Capture the cell that displays the provided text and extract its [X, Y] central coordinate. 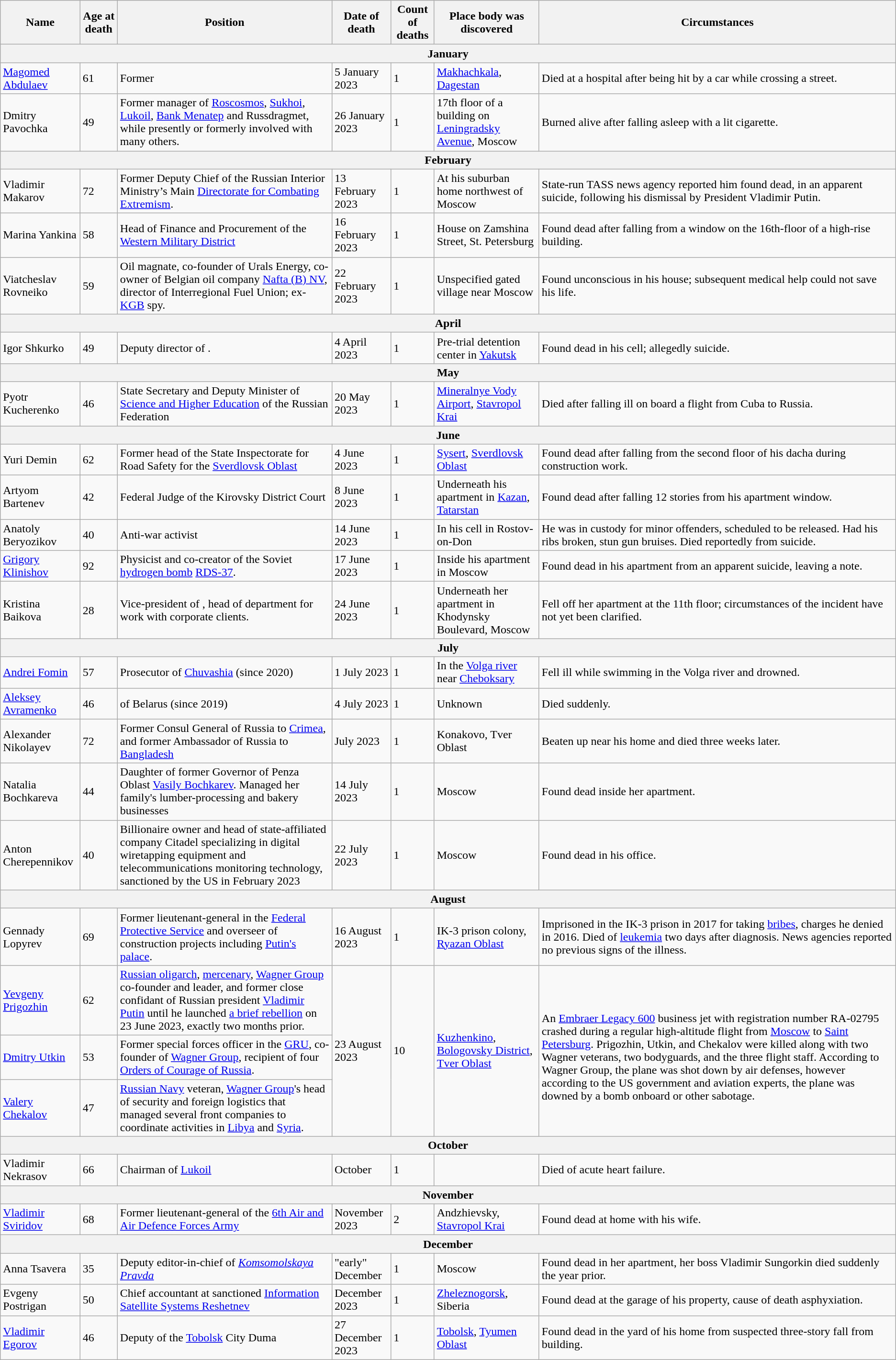
Found dead at home with his wife. [717, 1220]
Unknown [486, 704]
January [448, 54]
Kristina Baikova [40, 610]
December [448, 1244]
Gennady Lopyrev [40, 936]
Mineralnye Vody Airport, Stavropol Krai [486, 404]
1 July 2023 [361, 672]
Underneath his apartment in Kazan, Tatarstan [486, 497]
In his cell in Rostov-on-Don [486, 535]
State Secretary and Deputy Minister of Science and Higher Education of the Russian Federation [224, 404]
Deputy editor-in-chief of Komsomolskaya Pravda [224, 1269]
4 July 2023 [361, 704]
Igor Shkurko [40, 348]
Count of deaths [413, 22]
Evgeny Postrigan [40, 1300]
December 2023 [361, 1300]
Position [224, 22]
February [448, 160]
44 [99, 792]
IK-3 prison colony, Ryazan Oblast [486, 936]
Found dead after falling from a window on the 16th-floor of a high-rise building. [717, 235]
Former Deputy Chief of the Russian Interior Ministry’s Main Directorate for Combating Extremism. [224, 191]
Vice-president of , head of department for work with corporate clients. [224, 610]
Pyotr Kucherenko [40, 404]
Former lieutenant-general of the 6th Air and Air Defence Forces Army [224, 1220]
Andrei Fomin [40, 672]
Died after falling ill on board a flight from Cuba to Russia. [717, 404]
Deputy director of . [224, 348]
Viatcheslav Rovneiko [40, 285]
Inside his apartment in Moscow [486, 566]
92 [99, 566]
Name [40, 22]
Chairman of Lukoil [224, 1170]
Place body was discovered [486, 22]
47 [99, 1108]
Head of Finance and Procurement of the Western Military District [224, 235]
22 February 2023 [361, 285]
Former Consul General of Russia to Crimea, and former Ambassador of Russia to Bangladesh [224, 741]
Artyom Bartenev [40, 497]
Found dead after falling from the second floor of his dacha during construction work. [717, 460]
Natalia Bochkareva [40, 792]
Found dead in the yard of his home from suspected three-story fall from building. [717, 1338]
Former head of the State Inspectorate for Road Safety for the Sverdlovsk Oblast [224, 460]
In the Volga river near Cheboksary [486, 672]
Beaten up near his home and died three weeks later. [717, 741]
8 June 2023 [361, 497]
17th floor of a building on Leningradsky Avenue, Moscow [486, 123]
14 July 2023 [361, 792]
Daughter of former Governor of Penza Oblast Vasily Bochkarev. Managed her family's lumber-processing and bakery businesses [224, 792]
13 February 2023 [361, 191]
Died suddenly. [717, 704]
Anna Tsavera [40, 1269]
Sysert, Sverdlovsk Oblast [486, 460]
68 [99, 1220]
Yevgeny Prigozhin [40, 1000]
14 June 2023 [361, 535]
4 June 2023 [361, 460]
Fell ill while swimming in the Volga river and drowned. [717, 672]
Circumstances [717, 22]
53 [99, 1057]
Anton Cherepennikov [40, 855]
Age at death [99, 22]
"early" December [361, 1269]
Found dead inside her apartment. [717, 792]
Unspecified gated village near Moscow [486, 285]
November [448, 1195]
Found dead at the garage of his property, cause of death asphyxiation. [717, 1300]
Former lieutenant-general in the Federal Protective Service and overseer of construction projects including Putin's palace. [224, 936]
Aleksey Avramenko [40, 704]
Physicist and co-creator of the Soviet hydrogen bomb RDS-37. [224, 566]
23 August 2023 [361, 1050]
4 April 2023 [361, 348]
Found dead after falling 12 stories from his apartment window. [717, 497]
Oil magnate, co-founder of Urals Energy, co-owner of Belgian oil company Nafta (B) NV, director of Interregional Fuel Union; ex-KGB spy. [224, 285]
35 [99, 1269]
2 [413, 1220]
Federal Judge of the Kirovsky District Court [224, 497]
June [448, 435]
July [448, 648]
Vladimir Egorov [40, 1338]
16 February 2023 [361, 235]
Makhachkala, Dagestan [486, 79]
26 January 2023 [361, 123]
22 July 2023 [361, 855]
10 [413, 1050]
He was in custody for minor offenders, scheduled to be released. Had his ribs broken, stun gun bruises. Died reportedly from suicide. [717, 535]
Grigory Klinishov [40, 566]
Magomed Abdulaev [40, 79]
July 2023 [361, 741]
Dmitry Utkin [40, 1057]
Former [224, 79]
Found dead in his apartment from an apparent suicide, leaving a note. [717, 566]
5 January 2023 [361, 79]
At his suburban home northwest of Moscow [486, 191]
Dmitry Pavochka [40, 123]
17 June 2023 [361, 566]
42 [99, 497]
Found unconscious in his house; subsequent medical help could not save his life. [717, 285]
58 [99, 235]
Fell off her apartment at the 11th floor; circumstances of the incident have not yet been clarified. [717, 610]
April [448, 323]
Anti-war activist [224, 535]
50 [99, 1300]
Chief accountant at sanctioned Information Satellite Systems Reshetnev [224, 1300]
Found dead in her apartment, her boss Vladimir Sungorkin died suddenly the year prior. [717, 1269]
Deputy of the Tobolsk City Duma [224, 1338]
Alexander Nikolayev [40, 741]
Valery Chekalov [40, 1108]
Vladimir Sviridov [40, 1220]
Vladimir Nekrasov [40, 1170]
Zheleznogorsk, Siberia [486, 1300]
Tobolsk, Tyumen Oblast [486, 1338]
May [448, 372]
Yuri Demin [40, 460]
Marina Yankina [40, 235]
November 2023 [361, 1220]
59 [99, 285]
20 May 2023 [361, 404]
Vladimir Makarov [40, 191]
16 August 2023 [361, 936]
Anatoly Beryozikov [40, 535]
August [448, 899]
Prosecutor of Chuvashia (since 2020) [224, 672]
Underneath her apartment in Khodynsky Boulevard, Moscow [486, 610]
57 [99, 672]
24 June 2023 [361, 610]
61 [99, 79]
Konakovo, Tver Oblast [486, 741]
Kuzhenkino, Bologovsky District, Tver Oblast [486, 1050]
Died of acute heart failure. [717, 1170]
Found dead in his office. [717, 855]
Burned alive after falling asleep with a lit cigarette. [717, 123]
Former manager of Roscosmos, Sukhoi, Lukoil, Bank Menatep and Russdragmet, while presently or formerly involved with many others. [224, 123]
Died at a hospital after being hit by a car while crossing a street. [717, 79]
Found dead in his cell; allegedly suicide. [717, 348]
Former special forces officer in the GRU, co-founder of Wagner Group, recipient of four Orders of Courage of Russia. [224, 1057]
State-run TASS news agency reported him found dead, in an apparent suicide, following his dismissal by President Vladimir Putin. [717, 191]
28 [99, 610]
Andzhievsky, Stavropol Krai [486, 1220]
27 December 2023 [361, 1338]
69 [99, 936]
House on Zamshina Street, St. Petersburg [486, 235]
of Belarus (since 2019) [224, 704]
66 [99, 1170]
Pre-trial detention center in Yakutsk [486, 348]
Date of death [361, 22]
